Pinpoint the cell where the given text exists, returning its (x, y) midpoint coordinate. 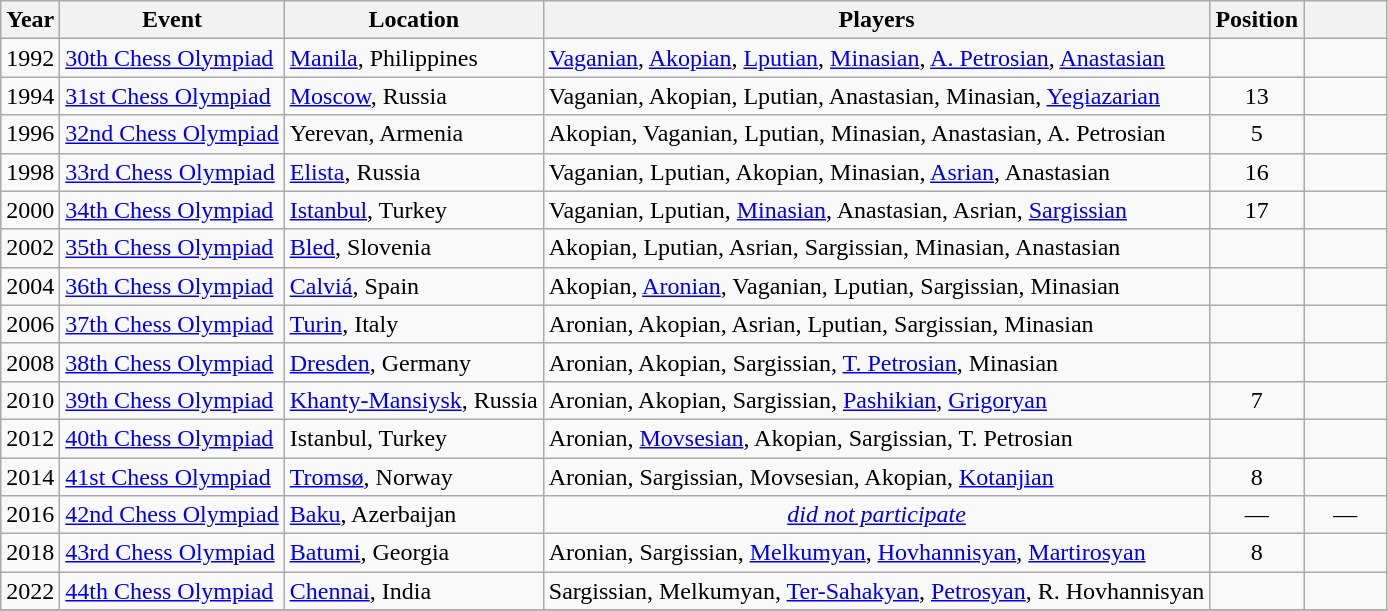
Event (172, 20)
Aronian, Akopian, Asrian, Lputian, Sargissian, Minasian (876, 324)
42nd Chess Olympiad (172, 515)
34th Chess Olympiad (172, 210)
did not participate (876, 515)
Aronian, Akopian, Sargissian, T. Petrosian, Minasian (876, 362)
1992 (30, 58)
Calviá, Spain (414, 286)
Aronian, Sargissian, Movsesian, Akopian, Kotanjian (876, 477)
Tromsø, Norway (414, 477)
1996 (30, 134)
39th Chess Olympiad (172, 400)
Akopian, Aronian, Vaganian, Lputian, Sargissian, Minasian (876, 286)
2022 (30, 591)
Vaganian, Akopian, Lputian, Anastasian, Minasian, Yegiazarian (876, 96)
30th Chess Olympiad (172, 58)
2006 (30, 324)
1994 (30, 96)
2010 (30, 400)
Vaganian, Lputian, Minasian, Anastasian, Asrian, Sargissian (876, 210)
Chennai, India (414, 591)
1998 (30, 172)
Khanty-Mansiysk, Russia (414, 400)
2008 (30, 362)
40th Chess Olympiad (172, 438)
Aronian, Akopian, Sargissian, Pashikian, Grigoryan (876, 400)
2000 (30, 210)
Aronian, Sargissian, Melkumyan, Hovhannisyan, Martirosyan (876, 553)
Yerevan, Armenia (414, 134)
5 (1257, 134)
17 (1257, 210)
32nd Chess Olympiad (172, 134)
2014 (30, 477)
Year (30, 20)
38th Chess Olympiad (172, 362)
41st Chess Olympiad (172, 477)
Batumi, Georgia (414, 553)
37th Chess Olympiad (172, 324)
Baku, Azerbaijan (414, 515)
Sargissian, Melkumyan, Ter-Sahakyan, Petrosyan, R. Hovhannisyan (876, 591)
Players (876, 20)
Aronian, Movsesian, Akopian, Sargissian, T. Petrosian (876, 438)
31st Chess Olympiad (172, 96)
2012 (30, 438)
Elista, Russia (414, 172)
2004 (30, 286)
13 (1257, 96)
Position (1257, 20)
Bled, Slovenia (414, 248)
Akopian, Lputian, Asrian, Sargissian, Minasian, Anastasian (876, 248)
7 (1257, 400)
2018 (30, 553)
Manila, Philippines (414, 58)
2016 (30, 515)
Turin, Italy (414, 324)
Vaganian, Akopian, Lputian, Minasian, A. Petrosian, Anastasian (876, 58)
43rd Chess Olympiad (172, 553)
35th Chess Olympiad (172, 248)
16 (1257, 172)
33rd Chess Olympiad (172, 172)
Vaganian, Lputian, Akopian, Minasian, Asrian, Anastasian (876, 172)
2002 (30, 248)
44th Chess Olympiad (172, 591)
36th Chess Olympiad (172, 286)
Dresden, Germany (414, 362)
Location (414, 20)
Moscow, Russia (414, 96)
Akopian, Vaganian, Lputian, Minasian, Anastasian, A. Petrosian (876, 134)
